Return the [X, Y] coordinate for the center point of the cell that contains the specified text.  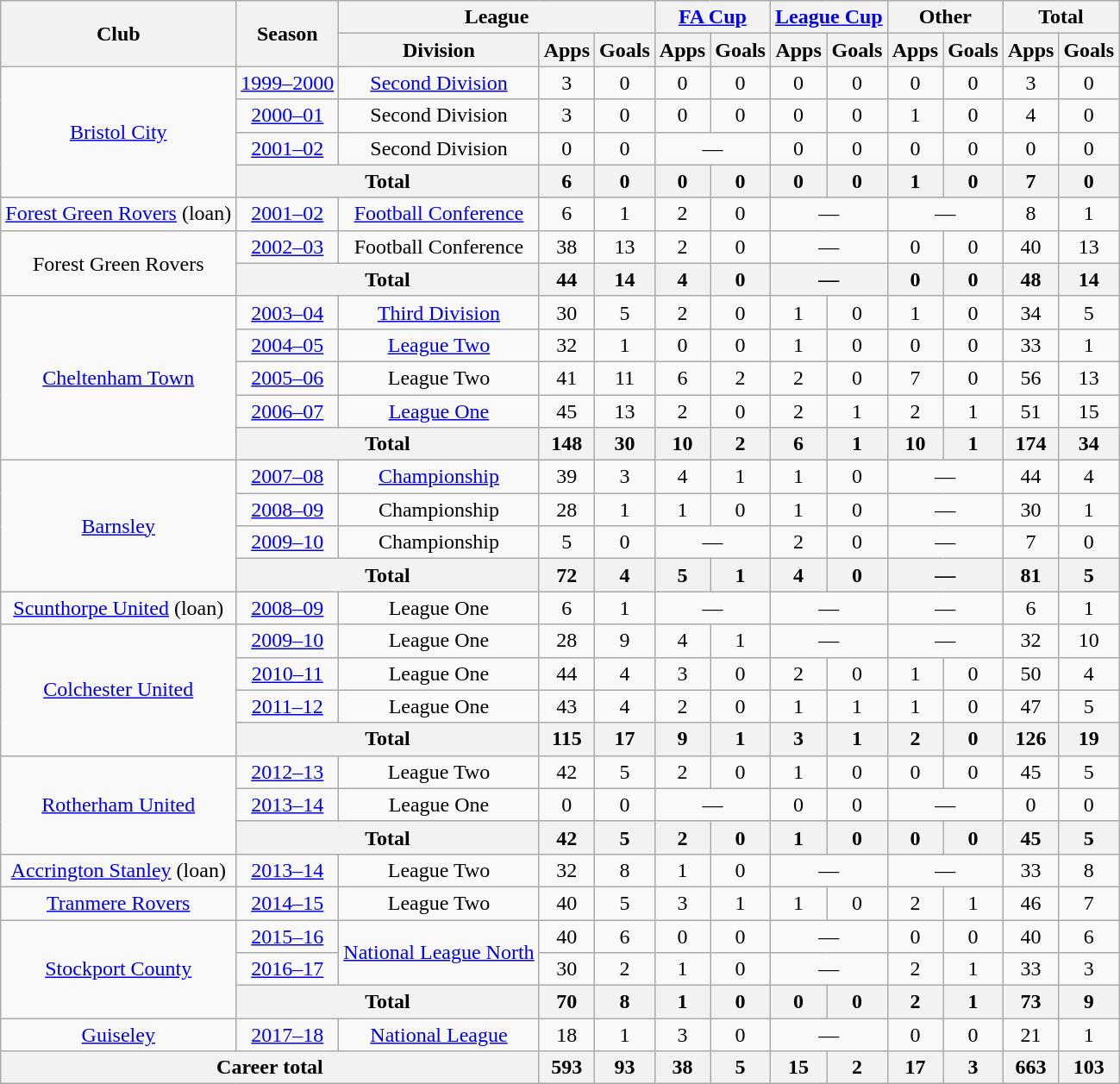
Season [288, 34]
47 [1030, 706]
18 [566, 1035]
39 [566, 477]
Third Division [439, 312]
Barnsley [119, 526]
43 [566, 706]
103 [1089, 1068]
League Cup [829, 17]
2012–13 [288, 772]
Club [119, 34]
11 [625, 378]
2011–12 [288, 706]
72 [566, 575]
46 [1030, 903]
81 [1030, 575]
2007–08 [288, 477]
Division [439, 50]
Colchester United [119, 690]
National League North [439, 952]
148 [566, 444]
2004–05 [288, 345]
Bristol City [119, 132]
Cheltenham Town [119, 378]
593 [566, 1068]
Accrington Stanley (loan) [119, 870]
Stockport County [119, 968]
2015–16 [288, 936]
2016–17 [288, 969]
663 [1030, 1068]
21 [1030, 1035]
Career total [270, 1068]
50 [1030, 674]
1999–2000 [288, 83]
2017–18 [288, 1035]
19 [1089, 739]
2002–03 [288, 247]
174 [1030, 444]
70 [566, 1002]
51 [1030, 411]
2010–11 [288, 674]
2006–07 [288, 411]
115 [566, 739]
93 [625, 1068]
56 [1030, 378]
Scunthorpe United (loan) [119, 608]
2014–15 [288, 903]
Rotherham United [119, 805]
41 [566, 378]
Forest Green Rovers [119, 263]
League [497, 17]
Other [945, 17]
2000–01 [288, 116]
2005–06 [288, 378]
Tranmere Rovers [119, 903]
48 [1030, 279]
73 [1030, 1002]
Guiseley [119, 1035]
126 [1030, 739]
Forest Green Rovers (loan) [119, 214]
FA Cup [712, 17]
2003–04 [288, 312]
National League [439, 1035]
